Capture the cell that displays the provided text and extract its [X, Y] central coordinate. 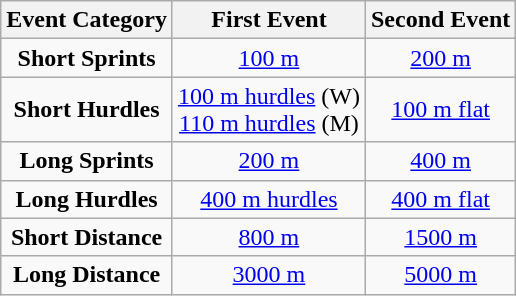
Long Distance [87, 275]
Event Category [87, 20]
Short Hurdles [87, 110]
400 m hurdles [268, 199]
5000 m [440, 275]
Second Event [440, 20]
100 m flat [440, 110]
800 m [268, 237]
Long Sprints [87, 161]
100 m [268, 58]
Short Distance [87, 237]
400 m [440, 161]
Long Hurdles [87, 199]
3000 m [268, 275]
400 m flat [440, 199]
Short Sprints [87, 58]
1500 m [440, 237]
First Event [268, 20]
100 m hurdles (W)110 m hurdles (M) [268, 110]
